Search for the cell housing the specified text and yield its [x, y] center coordinate. 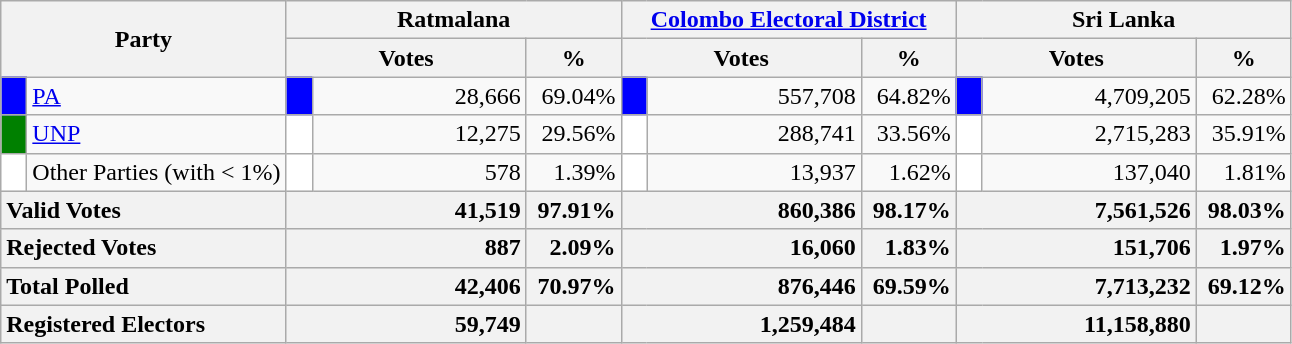
69.59% [908, 286]
41,519 [406, 210]
1.83% [908, 248]
288,741 [754, 134]
98.03% [1244, 210]
2,715,283 [1089, 134]
42,406 [406, 286]
69.12% [1244, 286]
2.09% [574, 248]
97.91% [574, 210]
64.82% [908, 96]
Ratmalana [454, 20]
16,060 [741, 248]
1.81% [1244, 172]
578 [419, 172]
35.91% [1244, 134]
Other Parties (with < 1%) [156, 172]
Party [144, 39]
7,713,232 [1076, 286]
151,706 [1076, 248]
28,666 [419, 96]
70.97% [574, 286]
1.39% [574, 172]
860,386 [741, 210]
59,749 [406, 324]
Rejected Votes [144, 248]
33.56% [908, 134]
11,158,880 [1076, 324]
1.97% [1244, 248]
876,446 [741, 286]
1.62% [908, 172]
137,040 [1089, 172]
Sri Lanka [1124, 20]
12,275 [419, 134]
Colombo Electoral District [788, 20]
1,259,484 [741, 324]
29.56% [574, 134]
13,937 [754, 172]
Registered Electors [144, 324]
4,709,205 [1089, 96]
UNP [156, 134]
62.28% [1244, 96]
Valid Votes [144, 210]
887 [406, 248]
69.04% [574, 96]
7,561,526 [1076, 210]
PA [156, 96]
Total Polled [144, 286]
98.17% [908, 210]
557,708 [754, 96]
